Detect which cell encompasses the target text, then output its [x, y] center coordinate. 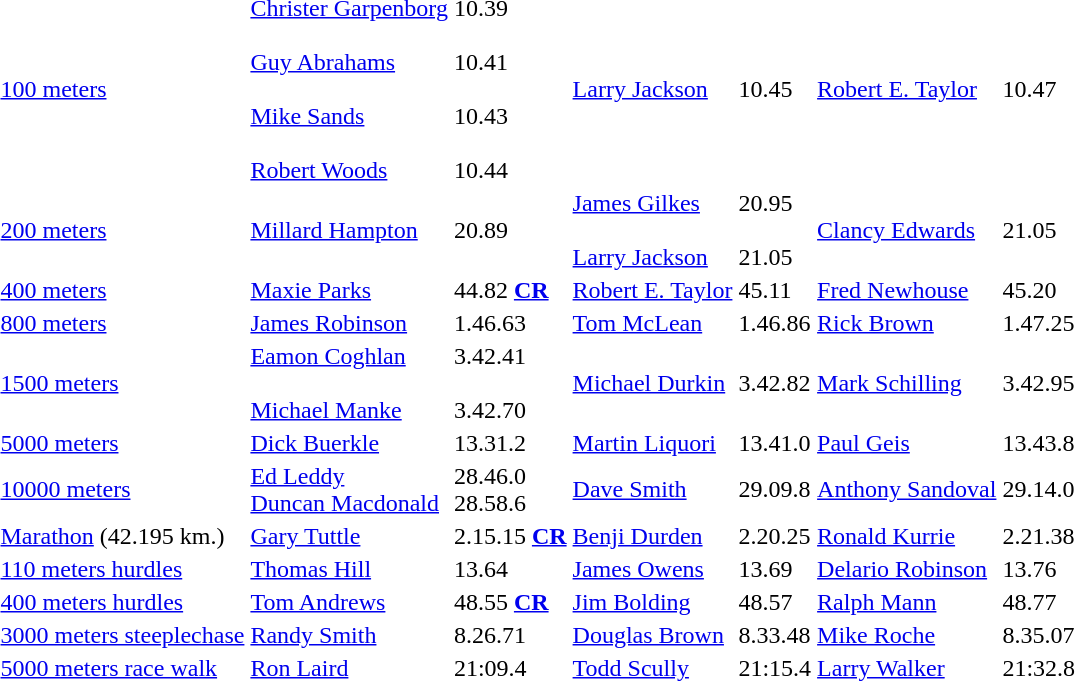
8.26.71 [510, 635]
Robert E. Taylor [652, 290]
Clancy Edwards [907, 230]
Dick Buerkle [350, 443]
2.15.15 CR [510, 536]
13.41.0 [775, 443]
Fred Newhouse [907, 290]
James Owens [652, 569]
Rick Brown [907, 323]
Tom Andrews [350, 602]
45.11 [775, 290]
3.42.82 [775, 383]
1.46.86 [775, 323]
44.82 CR [510, 290]
Tom McLean [652, 323]
Jim Bolding [652, 602]
Ralph Mann [907, 602]
48.57 [775, 602]
Ed Leddy Duncan Macdonald [350, 490]
Randy Smith [350, 635]
Maxie Parks [350, 290]
48.55 CR [510, 602]
Paul Geis [907, 443]
13.64 [510, 569]
Eamon CoghlanMichael Manke [350, 383]
Ronald Kurrie [907, 536]
James Robinson [350, 323]
Anthony Sandoval [907, 490]
Gary Tuttle [350, 536]
20.89 [510, 230]
Mike Roche [907, 635]
29.09.8 [775, 490]
Michael Durkin [652, 383]
Martin Liquori [652, 443]
Mark Schilling [907, 383]
8.33.48 [775, 635]
2.20.25 [775, 536]
Dave Smith [652, 490]
Millard Hampton [350, 230]
Delario Robinson [907, 569]
Thomas Hill [350, 569]
Benji Durden [652, 536]
James GilkesLarry Jackson [652, 230]
13.31.2 [510, 443]
3.42.41 3.42.70 [510, 383]
20.9521.05 [775, 230]
13.69 [775, 569]
28.46.028.58.6 [510, 490]
1.46.63 [510, 323]
Douglas Brown [652, 635]
